Output the (x, y) coordinate of the center of the cell containing the given text.  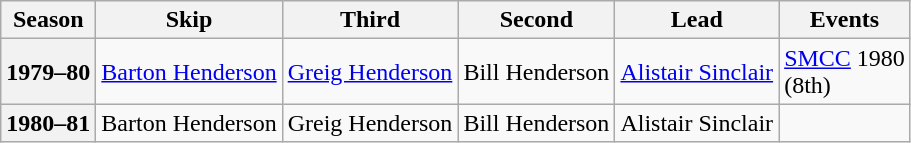
1980–81 (48, 123)
Events (845, 20)
Second (536, 20)
SMCC 1980 (8th) (845, 72)
Third (370, 20)
Lead (697, 20)
Skip (189, 20)
Season (48, 20)
1979–80 (48, 72)
